For the text-containing cell, return its midpoint in (X, Y) coordinate format. 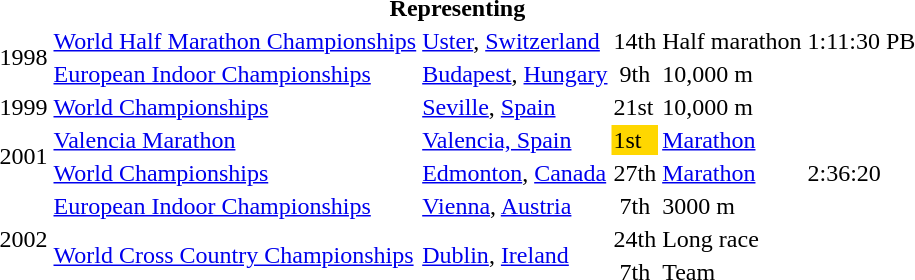
3000 m (732, 206)
21st (635, 107)
Seville, Spain (515, 107)
27th (635, 173)
Half marathon (732, 41)
Valencia, Spain (515, 140)
World Half Marathon Championships (235, 41)
Valencia Marathon (235, 140)
24th (635, 239)
Uster, Switzerland (515, 41)
Budapest, Hungary (515, 74)
1st (635, 140)
Long race (732, 239)
9th (635, 74)
Vienna, Austria (515, 206)
14th (635, 41)
Edmonton, Canada (515, 173)
7th (635, 206)
